Find where the given text appears and provide that cell's center as [X, Y] coordinate. 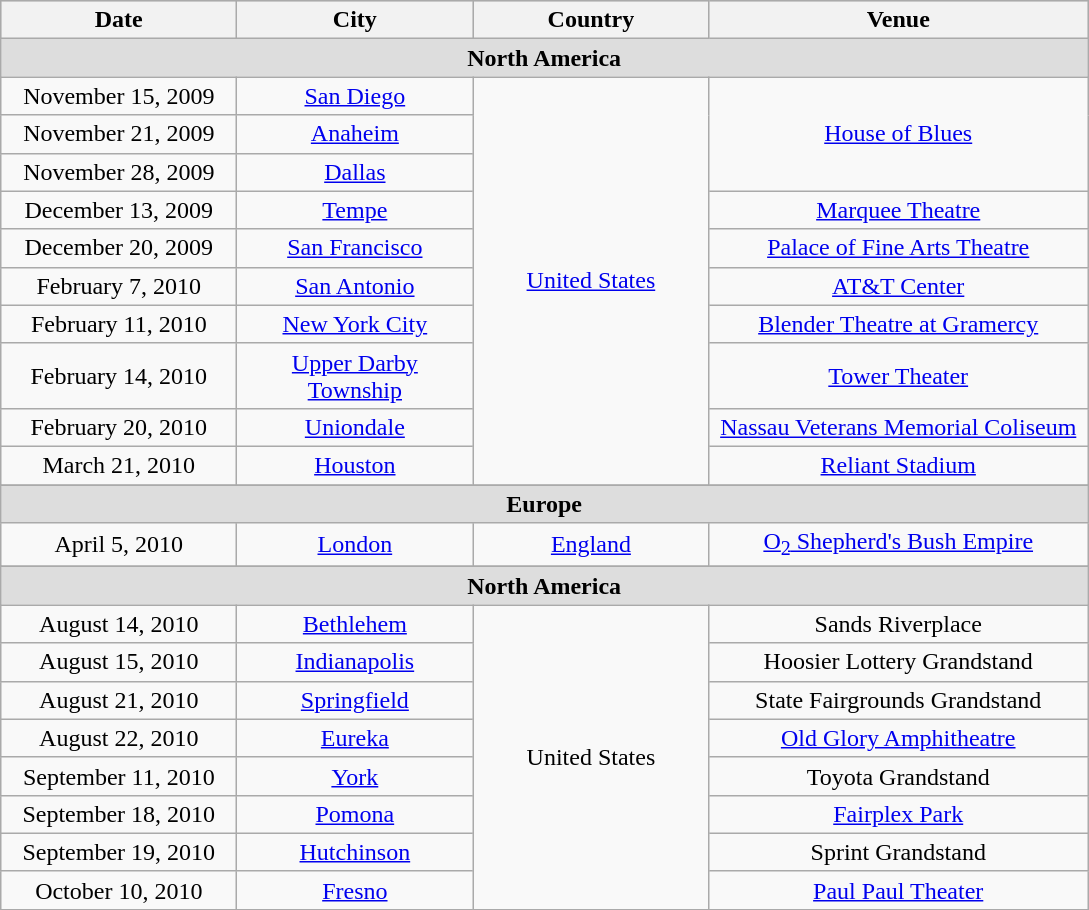
November 28, 2009 [119, 172]
March 21, 2010 [119, 465]
House of Blues [898, 134]
State Fairgrounds Grandstand [898, 700]
AT&T Center [898, 286]
Upper Darby Township [355, 376]
August 14, 2010 [119, 624]
September 11, 2010 [119, 776]
February 11, 2010 [119, 324]
Bethlehem [355, 624]
September 19, 2010 [119, 852]
Sprint Grandstand [898, 852]
Palace of Fine Arts Theatre [898, 248]
England [591, 545]
Toyota Grandstand [898, 776]
Old Glory Amphitheatre [898, 738]
December 20, 2009 [119, 248]
April 5, 2010 [119, 545]
Date [119, 20]
Hutchinson [355, 852]
Marquee Theatre [898, 210]
Fairplex Park [898, 814]
Nassau Veterans Memorial Coliseum [898, 427]
February 20, 2010 [119, 427]
August 22, 2010 [119, 738]
Indianapolis [355, 662]
Reliant Stadium [898, 465]
Europe [544, 503]
August 21, 2010 [119, 700]
August 15, 2010 [119, 662]
February 14, 2010 [119, 376]
Dallas [355, 172]
Pomona [355, 814]
San Francisco [355, 248]
Hoosier Lottery Grandstand [898, 662]
February 7, 2010 [119, 286]
San Diego [355, 96]
New York City [355, 324]
O2 Shepherd's Bush Empire [898, 545]
London [355, 545]
Anaheim [355, 134]
San Antonio [355, 286]
City [355, 20]
December 13, 2009 [119, 210]
Houston [355, 465]
Uniondale [355, 427]
Paul Paul Theater [898, 890]
Venue [898, 20]
Country [591, 20]
Fresno [355, 890]
York [355, 776]
Tempe [355, 210]
September 18, 2010 [119, 814]
November 15, 2009 [119, 96]
Springfield [355, 700]
Blender Theatre at Gramercy [898, 324]
Tower Theater [898, 376]
October 10, 2010 [119, 890]
November 21, 2009 [119, 134]
Eureka [355, 738]
Sands Riverplace [898, 624]
